Scan for the cell matching the given text and deliver its [X, Y] coordinate at center. 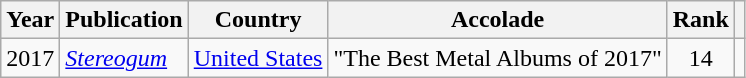
14 [700, 58]
2017 [30, 58]
United States [258, 58]
Year [30, 20]
Stereogum [124, 58]
Country [258, 20]
"The Best Metal Albums of 2017" [498, 58]
Rank [700, 20]
Publication [124, 20]
Accolade [498, 20]
